Extract the (X, Y) coordinate from the center of the cell holding the provided text.  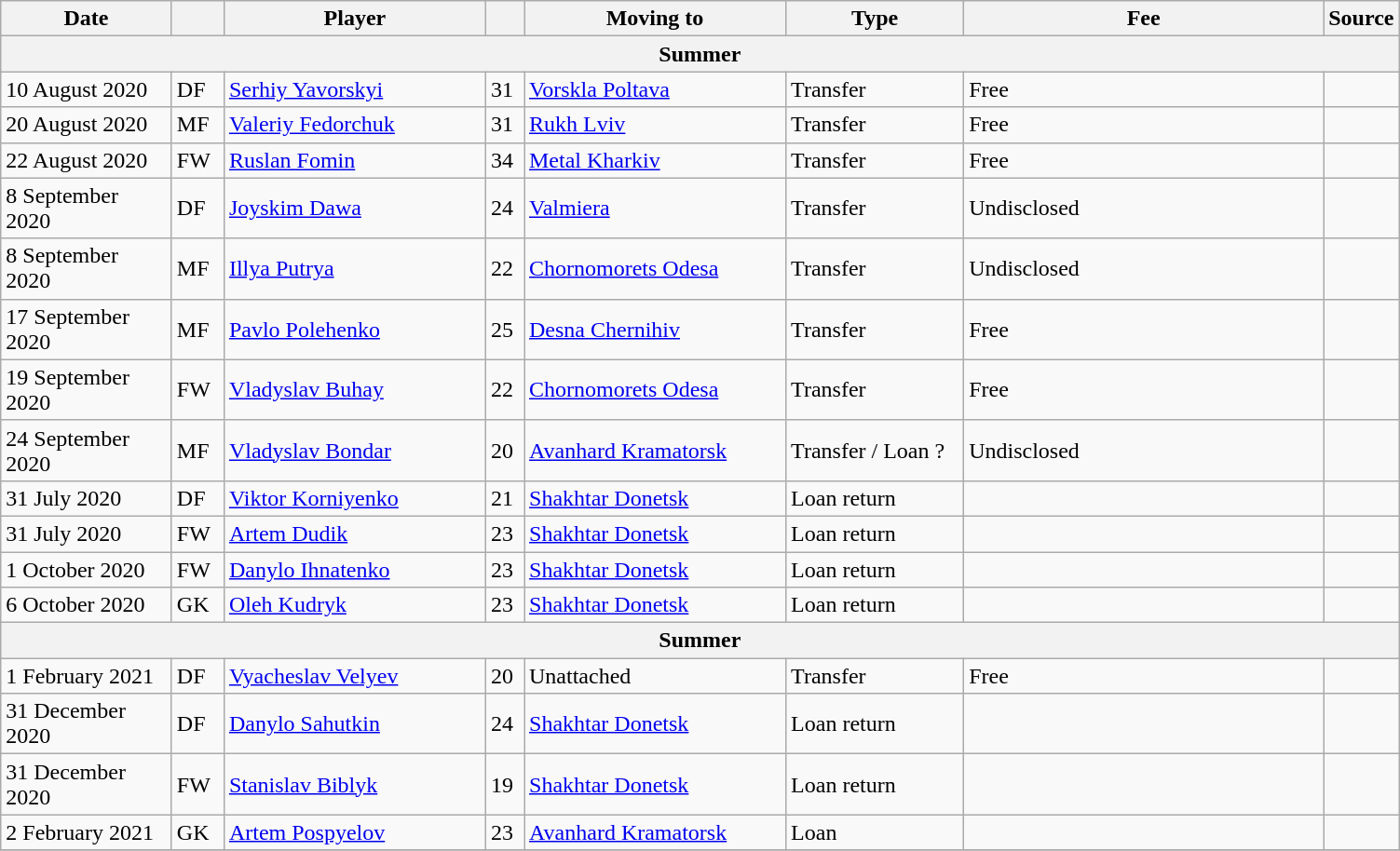
Danylo Sahutkin (354, 724)
Serhiy Yavorskyi (354, 89)
Danylo Ihnatenko (354, 569)
17 September 2020 (87, 330)
Metal Kharkiv (654, 160)
Vyacheslav Velyev (354, 676)
Player (354, 19)
Fee (1144, 19)
Ruslan Fomin (354, 160)
Rukh Lviv (654, 125)
1 October 2020 (87, 569)
Viktor Korniyenko (354, 498)
Date (87, 19)
Artem Dudik (354, 534)
24 September 2020 (87, 451)
2 February 2021 (87, 832)
Desna Chernihiv (654, 330)
Moving to (654, 19)
20 August 2020 (87, 125)
Vladyslav Buhay (354, 389)
Valeriy Fedorchuk (354, 125)
Oleh Kudryk (354, 605)
Stanislav Biblyk (354, 784)
10 August 2020 (87, 89)
Unattached (654, 676)
Illya Putrya (354, 268)
Pavlo Polehenko (354, 330)
19 (505, 784)
Artem Pospyelov (354, 832)
19 September 2020 (87, 389)
Vladyslav Bondar (354, 451)
Loan (876, 832)
Source (1362, 19)
1 February 2021 (87, 676)
Valmiera (654, 209)
34 (505, 160)
Vorskla Poltava (654, 89)
Joyskim Dawa (354, 209)
25 (505, 330)
Type (876, 19)
21 (505, 498)
Transfer / Loan ? (876, 451)
6 October 2020 (87, 605)
22 August 2020 (87, 160)
